From the cell containing the given text, extract its center point as (x, y) coordinate. 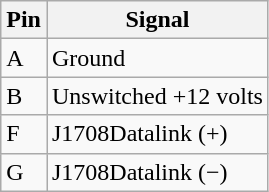
F (24, 134)
B (24, 96)
A (24, 58)
J1708Datalink (+) (157, 134)
Unswitched +12 volts (157, 96)
Pin (24, 20)
G (24, 172)
Ground (157, 58)
J1708Datalink (−) (157, 172)
Signal (157, 20)
